Pinpoint the cell where the given text exists, returning its [X, Y] midpoint coordinate. 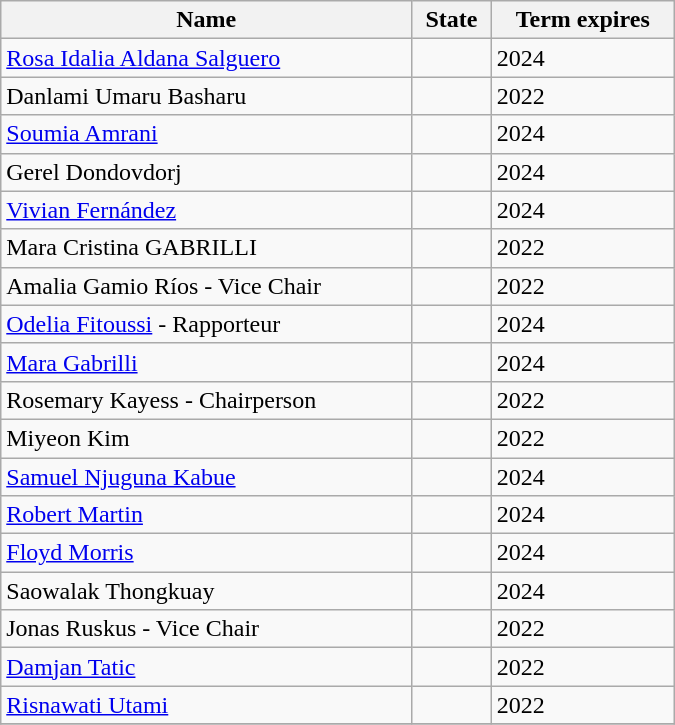
Samuel Njuguna Kabue [206, 477]
Risnawati Utami [206, 705]
Jonas Ruskus - Vice Chair [206, 629]
Term expires [582, 20]
Rosa Idalia Aldana Salguero [206, 58]
Saowalak Thongkuay [206, 591]
Mara Gabrilli [206, 362]
Vivian Fernández [206, 210]
Name [206, 20]
Gerel Dondovdorj [206, 172]
Miyeon Kim [206, 438]
Mara Cristina GABRILLI [206, 248]
Soumia Amrani [206, 134]
Robert Martin [206, 515]
Odelia Fitoussi - Rapporteur [206, 324]
Amalia Gamio Ríos - Vice Chair [206, 286]
Damjan Tatic [206, 667]
Danlami Umaru Basharu [206, 96]
Rosemary Kayess - Chairperson [206, 400]
State [452, 20]
Floyd Morris [206, 553]
